Return (X, Y) of the center of cell containing provided text 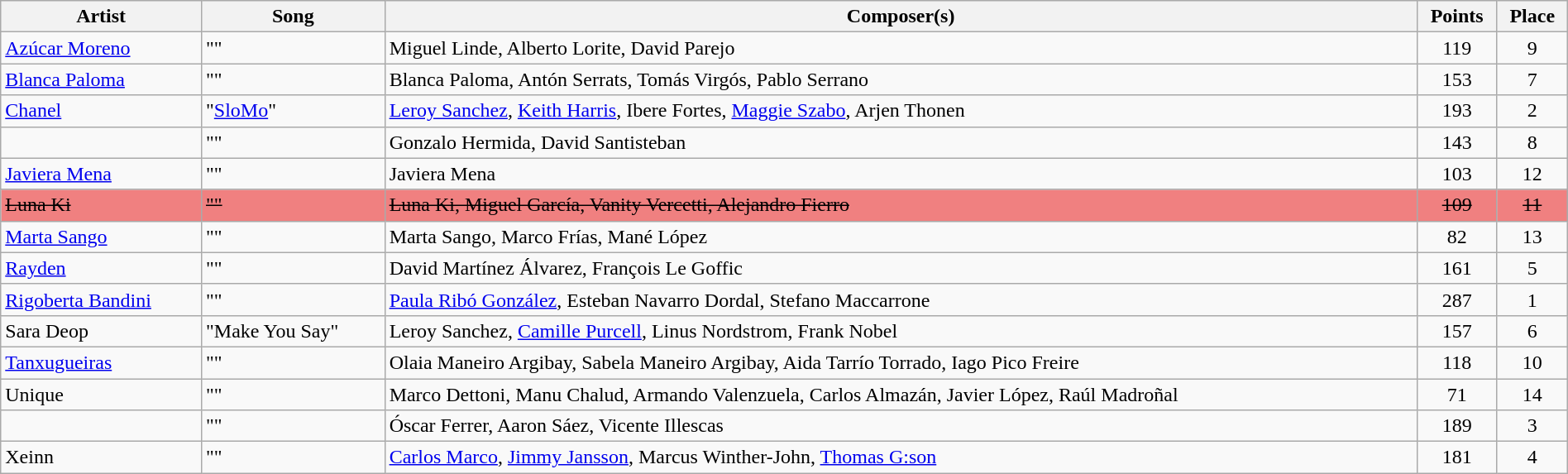
109 (1457, 205)
Composer(s) (901, 17)
4 (1532, 457)
Sara Deop (101, 331)
82 (1457, 237)
Tanxugueiras (101, 362)
9 (1532, 48)
Marta Sango (101, 237)
181 (1457, 457)
Xeinn (101, 457)
Place (1532, 17)
David Martínez Álvarez, François Le Goffic (901, 268)
7 (1532, 79)
153 (1457, 79)
14 (1532, 395)
3 (1532, 426)
10 (1532, 362)
Points (1457, 17)
118 (1457, 362)
Leroy Sanchez, Camille Purcell, Linus Nordstrom, Frank Nobel (901, 331)
5 (1532, 268)
Olaia Maneiro Argibay, Sabela Maneiro Argibay, Aida Tarrío Torrado, Iago Pico Freire (901, 362)
193 (1457, 111)
8 (1532, 142)
Luna Ki (101, 205)
189 (1457, 426)
Óscar Ferrer, Aaron Sáez, Vicente Illescas (901, 426)
71 (1457, 395)
Unique (101, 395)
Gonzalo Hermida, David Santisteban (901, 142)
Song (293, 17)
Rigoberta Bandini (101, 299)
2 (1532, 111)
Miguel Linde, Alberto Lorite, David Parejo (901, 48)
Artist (101, 17)
157 (1457, 331)
Marta Sango, Marco Frías, Mané López (901, 237)
12 (1532, 174)
161 (1457, 268)
Luna Ki, Miguel García, Vanity Vercetti, Alejandro Fierro (901, 205)
119 (1457, 48)
103 (1457, 174)
Blanca Paloma (101, 79)
1 (1532, 299)
"Make You Say" (293, 331)
Azúcar Moreno (101, 48)
Blanca Paloma, Antón Serrats, Tomás Virgós, Pablo Serrano (901, 79)
Rayden (101, 268)
Leroy Sanchez, Keith Harris, Ibere Fortes, Maggie Szabo, Arjen Thonen (901, 111)
287 (1457, 299)
13 (1532, 237)
Marco Dettoni, Manu Chalud, Armando Valenzuela, Carlos Almazán, Javier López, Raúl Madroñal (901, 395)
"SloMo" (293, 111)
11 (1532, 205)
143 (1457, 142)
Paula Ribó González, Esteban Navarro Dordal, Stefano Maccarrone (901, 299)
6 (1532, 331)
Carlos Marco, Jimmy Jansson, Marcus Winther-John, Thomas G:son (901, 457)
Chanel (101, 111)
